Identify which cell holds the provided text, then report its (X, Y) central coordinate. 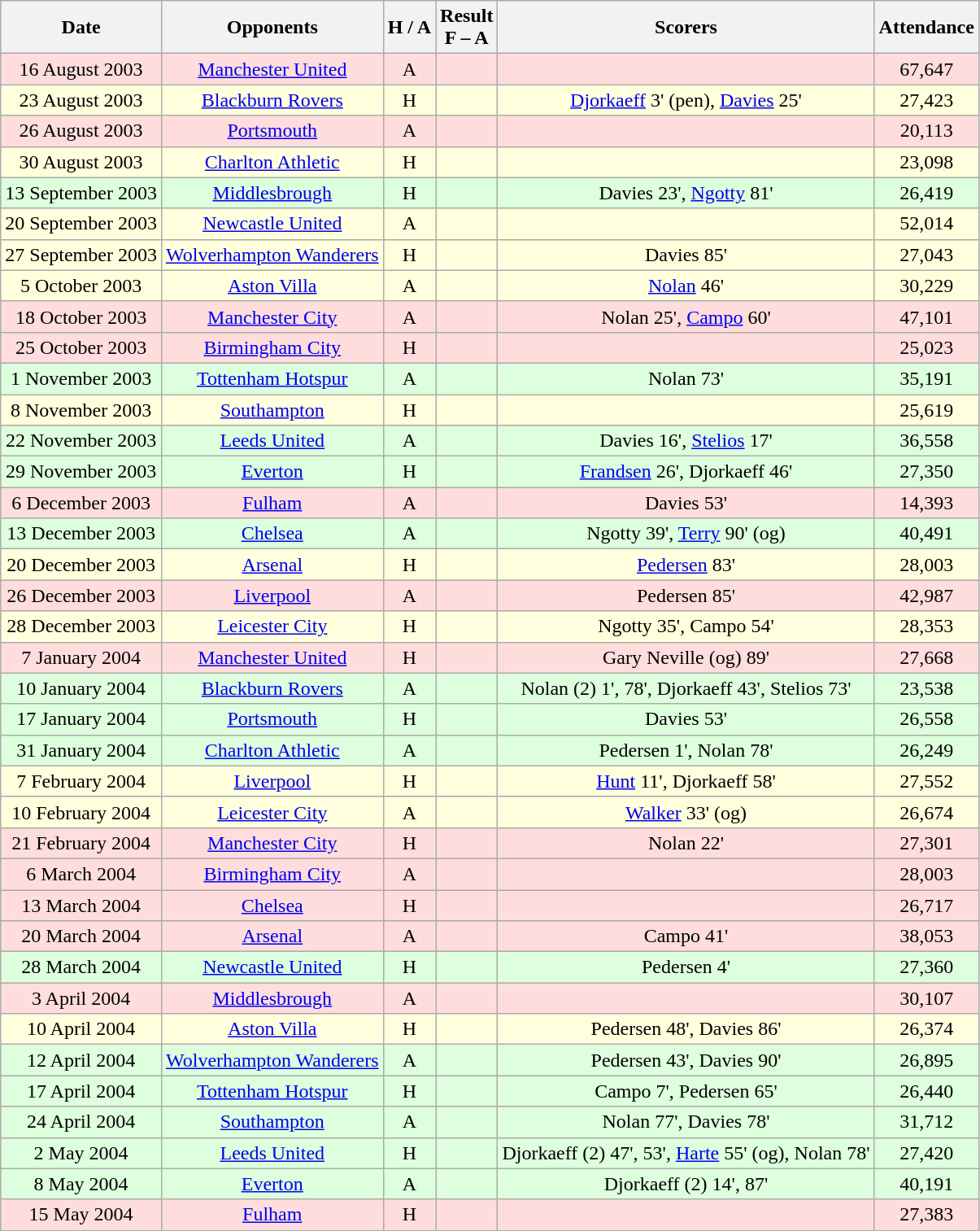
20 March 2004 (81, 936)
27,360 (926, 967)
26,717 (926, 906)
Nolan 25', Campo 60' (686, 316)
13 September 2003 (81, 193)
28 March 2004 (81, 967)
18 October 2003 (81, 316)
1 November 2003 (81, 378)
27 September 2003 (81, 255)
10 February 2004 (81, 812)
47,101 (926, 316)
Nolan (2) 1', 78', Djorkaeff 43', Stelios 73' (686, 688)
ResultF – A (467, 28)
2 May 2004 (81, 1153)
38,053 (926, 936)
26,249 (926, 750)
27,423 (926, 100)
Nolan 77', Davies 78' (686, 1122)
Pedersen 85' (686, 596)
Davies 16', Stelios 17' (686, 441)
27,668 (926, 657)
23 August 2003 (81, 100)
Frandsen 26', Djorkaeff 46' (686, 472)
13 March 2004 (81, 906)
52,014 (926, 224)
31 January 2004 (81, 750)
Djorkaeff (2) 14', 87' (686, 1184)
28,353 (926, 626)
26,419 (926, 193)
10 April 2004 (81, 1029)
Pedersen 43', Davies 90' (686, 1060)
23,538 (926, 688)
Walker 33' (og) (686, 812)
20 December 2003 (81, 565)
5 October 2003 (81, 286)
Pedersen 1', Nolan 78' (686, 750)
40,491 (926, 534)
Date (81, 28)
Nolan 46' (686, 286)
31,712 (926, 1122)
26 August 2003 (81, 131)
Attendance (926, 28)
Pedersen 4' (686, 967)
29 November 2003 (81, 472)
40,191 (926, 1184)
26,440 (926, 1091)
Opponents (272, 28)
Ngotty 35', Campo 54' (686, 626)
7 January 2004 (81, 657)
26,674 (926, 812)
Gary Neville (og) 89' (686, 657)
Campo 7', Pedersen 65' (686, 1091)
14,393 (926, 503)
13 December 2003 (81, 534)
Hunt 11', Djorkaeff 58' (686, 781)
25 October 2003 (81, 347)
17 April 2004 (81, 1091)
42,987 (926, 596)
27,350 (926, 472)
20 September 2003 (81, 224)
Pedersen 48', Davies 86' (686, 1029)
27,420 (926, 1153)
27,301 (926, 843)
10 January 2004 (81, 688)
25,619 (926, 409)
30,229 (926, 286)
Davies 85' (686, 255)
3 April 2004 (81, 998)
Pedersen 83' (686, 565)
21 February 2004 (81, 843)
20,113 (926, 131)
16 August 2003 (81, 69)
Djorkaeff (2) 47', 53', Harte 55' (og), Nolan 78' (686, 1153)
8 November 2003 (81, 409)
Scorers (686, 28)
26,895 (926, 1060)
7 February 2004 (81, 781)
67,647 (926, 69)
12 April 2004 (81, 1060)
H / A (409, 28)
23,098 (926, 162)
6 March 2004 (81, 874)
26 December 2003 (81, 596)
35,191 (926, 378)
30,107 (926, 998)
36,558 (926, 441)
15 May 2004 (81, 1215)
Campo 41' (686, 936)
6 December 2003 (81, 503)
Nolan 73' (686, 378)
24 April 2004 (81, 1122)
Nolan 22' (686, 843)
30 August 2003 (81, 162)
Djorkaeff 3' (pen), Davies 25' (686, 100)
25,023 (926, 347)
22 November 2003 (81, 441)
27,552 (926, 781)
27,383 (926, 1215)
8 May 2004 (81, 1184)
26,558 (926, 719)
Davies 23', Ngotty 81' (686, 193)
27,043 (926, 255)
28 December 2003 (81, 626)
17 January 2004 (81, 719)
Ngotty 39', Terry 90' (og) (686, 534)
26,374 (926, 1029)
